Find where the given text appears and provide that cell's center as (X, Y) coordinate. 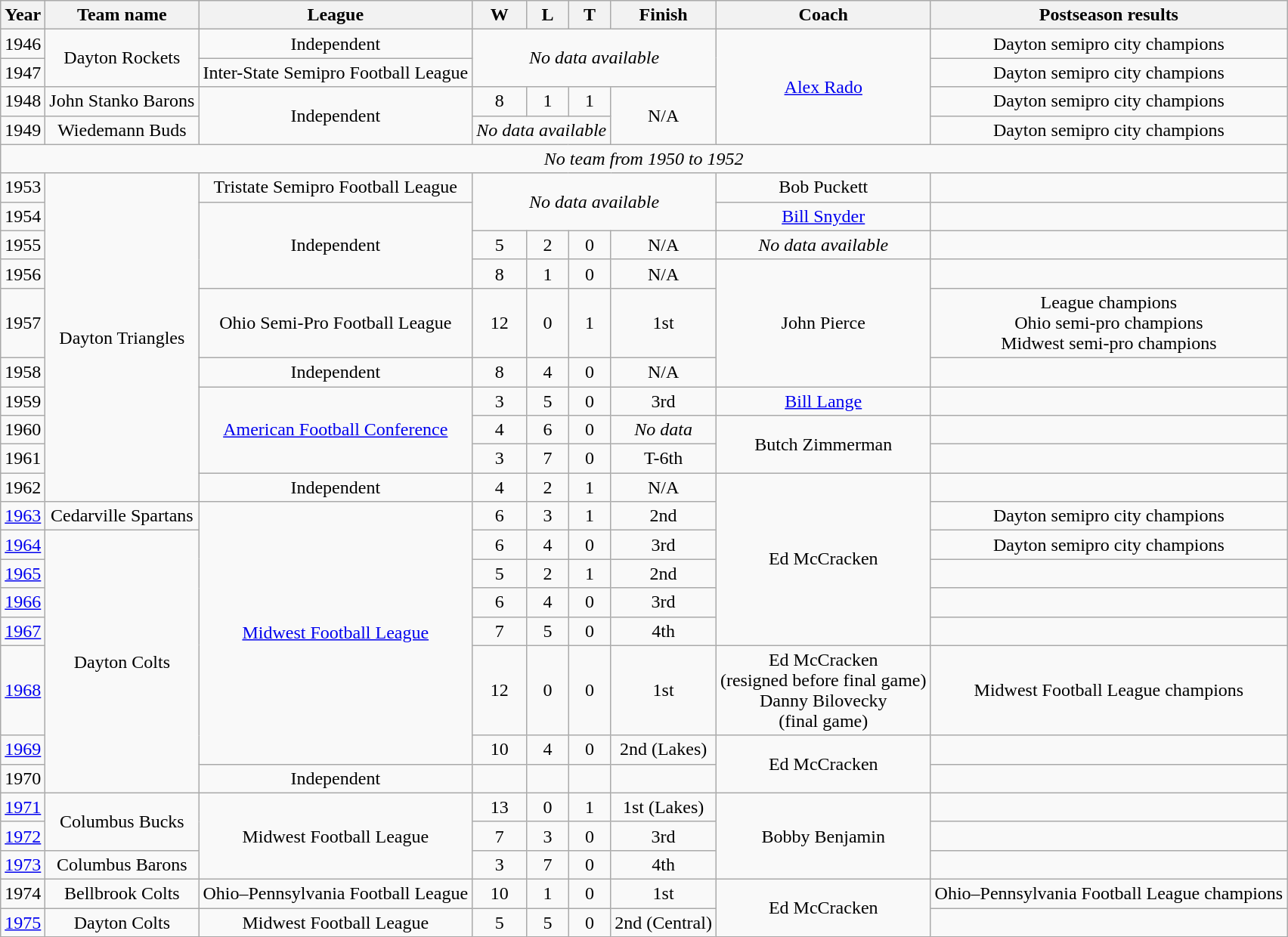
1974 (23, 893)
Ohio Semi-Pro Football League (336, 323)
Postseason results (1109, 15)
L (548, 15)
Inter-State Semipro Football League (336, 73)
1946 (23, 44)
1954 (23, 216)
Dayton Rockets (122, 58)
No data (664, 430)
1964 (23, 545)
Ohio–Pennsylvania Football League champions (1109, 893)
Bobby Benjamin (823, 836)
1955 (23, 245)
1961 (23, 459)
League (336, 15)
Columbus Barons (122, 864)
1957 (23, 323)
2nd (Lakes) (664, 750)
1968 (23, 691)
1949 (23, 130)
1970 (23, 778)
1975 (23, 923)
Year (23, 15)
Bob Puckett (823, 187)
1948 (23, 101)
Columbus Bucks (122, 821)
Team name (122, 15)
1962 (23, 487)
1972 (23, 836)
T-6th (664, 459)
1960 (23, 430)
2nd (Central) (664, 923)
No team from 1950 to 1952 (644, 159)
Butch Zimmerman (823, 444)
John Stanko Barons (122, 101)
1973 (23, 864)
1956 (23, 274)
Ed McCracken(resigned before final game)Danny Bilovecky(final game) (823, 691)
1953 (23, 187)
T (590, 15)
1959 (23, 401)
Bill Snyder (823, 216)
1st (Lakes) (664, 807)
John Pierce (823, 323)
W (500, 15)
American Football Conference (336, 430)
1967 (23, 631)
1958 (23, 372)
1963 (23, 516)
1965 (23, 574)
13 (500, 807)
Bellbrook Colts (122, 893)
Wiedemann Buds (122, 130)
Bill Lange (823, 401)
1947 (23, 73)
Finish (664, 15)
Dayton Triangles (122, 337)
Alex Rado (823, 87)
Tristate Semipro Football League (336, 187)
Cedarville Spartans (122, 516)
1969 (23, 750)
Midwest Football League champions (1109, 691)
1966 (23, 602)
League championsOhio semi-pro championsMidwest semi-pro champions (1109, 323)
Ohio–Pennsylvania Football League (336, 893)
Coach (823, 15)
1971 (23, 807)
